Determine the (x, y) coordinate at the center of the cell enclosing the given text.  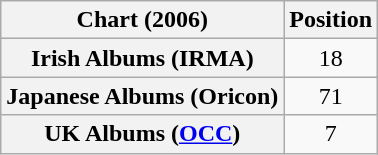
7 (331, 134)
Japanese Albums (Oricon) (142, 96)
18 (331, 58)
71 (331, 96)
Position (331, 20)
UK Albums (OCC) (142, 134)
Irish Albums (IRMA) (142, 58)
Chart (2006) (142, 20)
